Find where the given text appears and provide that cell's center as (x, y) coordinate. 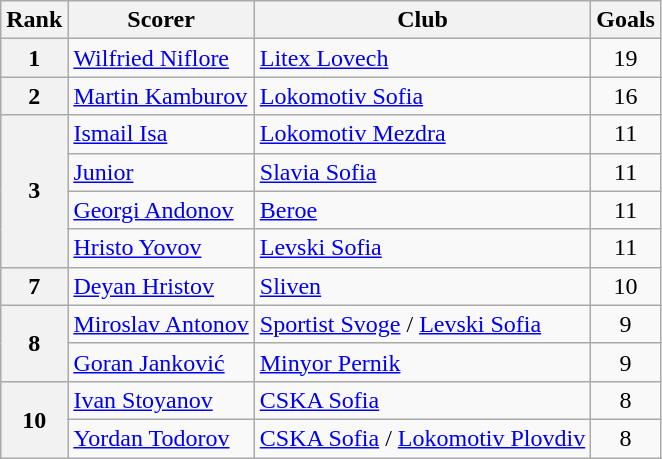
16 (626, 96)
Martin Kamburov (161, 96)
7 (34, 286)
Deyan Hristov (161, 286)
Lokomotiv Sofia (422, 96)
1 (34, 58)
19 (626, 58)
Sportist Svoge / Levski Sofia (422, 324)
Levski Sofia (422, 248)
Hristo Yovov (161, 248)
Goran Janković (161, 362)
CSKA Sofia / Lokomotiv Plovdiv (422, 438)
Wilfried Niflore (161, 58)
Miroslav Antonov (161, 324)
Scorer (161, 20)
CSKA Sofia (422, 400)
Lokomotiv Mezdra (422, 134)
Club (422, 20)
3 (34, 191)
2 (34, 96)
Litex Lovech (422, 58)
Ismail Isa (161, 134)
Ivan Stoyanov (161, 400)
Rank (34, 20)
Georgi Andonov (161, 210)
Beroe (422, 210)
Minyor Pernik (422, 362)
Goals (626, 20)
Junior (161, 172)
Slavia Sofia (422, 172)
Yordan Todorov (161, 438)
Sliven (422, 286)
